Output the [x, y] coordinate of the center of the cell containing the given text.  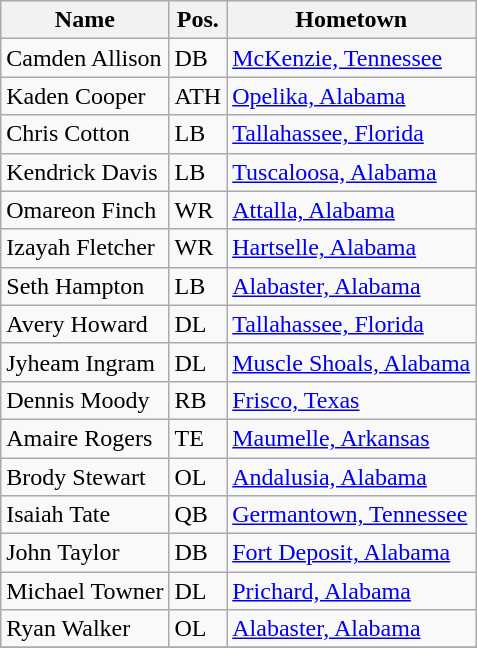
Germantown, Tennessee [352, 515]
Opelika, Alabama [352, 96]
Kendrick Davis [85, 172]
Name [85, 20]
Omareon Finch [85, 210]
Michael Towner [85, 591]
Tuscaloosa, Alabama [352, 172]
Camden Allison [85, 58]
Izayah Fletcher [85, 248]
Kaden Cooper [85, 96]
Pos. [198, 20]
Muscle Shoals, Alabama [352, 362]
RB [198, 400]
Attalla, Alabama [352, 210]
Prichard, Alabama [352, 591]
Frisco, Texas [352, 400]
Hartselle, Alabama [352, 248]
ATH [198, 96]
Avery Howard [85, 324]
Maumelle, Arkansas [352, 438]
Hometown [352, 20]
Seth Hampton [85, 286]
Andalusia, Alabama [352, 477]
John Taylor [85, 553]
TE [198, 438]
Amaire Rogers [85, 438]
McKenzie, Tennessee [352, 58]
Ryan Walker [85, 629]
Jyheam Ingram [85, 362]
Dennis Moody [85, 400]
Chris Cotton [85, 134]
Brody Stewart [85, 477]
QB [198, 515]
Isaiah Tate [85, 515]
Fort Deposit, Alabama [352, 553]
